Output the [x, y] coordinate of the center of the cell containing the given text.  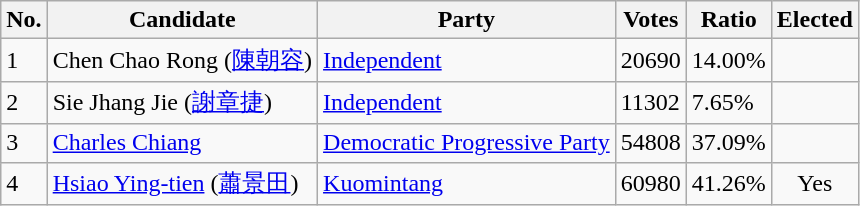
20690 [650, 60]
Kuomintang [467, 184]
54808 [650, 143]
1 [24, 60]
3 [24, 143]
Chen Chao Rong (陳朝容) [182, 60]
Yes [814, 184]
Votes [650, 20]
7.65% [728, 102]
Sie Jhang Jie (謝章捷) [182, 102]
No. [24, 20]
2 [24, 102]
Ratio [728, 20]
Elected [814, 20]
37.09% [728, 143]
41.26% [728, 184]
11302 [650, 102]
14.00% [728, 60]
Democratic Progressive Party [467, 143]
60980 [650, 184]
Party [467, 20]
Hsiao Ying-tien (蕭景田) [182, 184]
4 [24, 184]
Candidate [182, 20]
Charles Chiang [182, 143]
